Detect which cell encompasses the target text, then output its [X, Y] center coordinate. 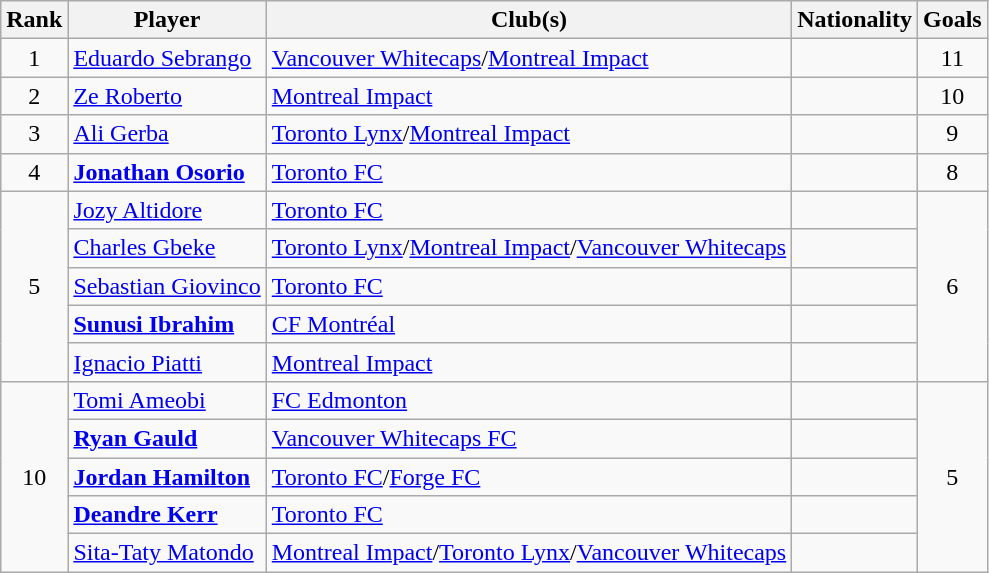
Sebastian Giovinco [167, 286]
Goals [952, 20]
Jordan Hamilton [167, 477]
11 [952, 58]
Montreal Impact/Toronto Lynx/Vancouver Whitecaps [529, 553]
Toronto Lynx/Montreal Impact [529, 134]
Ali Gerba [167, 134]
Ignacio Piatti [167, 362]
6 [952, 286]
1 [34, 58]
Charles Gbeke [167, 248]
3 [34, 134]
Player [167, 20]
8 [952, 172]
Sita-Taty Matondo [167, 553]
Rank [34, 20]
Jonathan Osorio [167, 172]
Ze Roberto [167, 96]
Vancouver Whitecaps FC [529, 438]
Vancouver Whitecaps/Montreal Impact [529, 58]
2 [34, 96]
Jozy Altidore [167, 210]
Nationality [855, 20]
Club(s) [529, 20]
Tomi Ameobi [167, 400]
CF Montréal [529, 324]
Ryan Gauld [167, 438]
Toronto Lynx/Montreal Impact/Vancouver Whitecaps [529, 248]
Deandre Kerr [167, 515]
4 [34, 172]
Sunusi Ibrahim [167, 324]
FC Edmonton [529, 400]
Toronto FC/Forge FC [529, 477]
Eduardo Sebrango [167, 58]
9 [952, 134]
